Output the (x, y) coordinate of the center of the cell containing the given text.  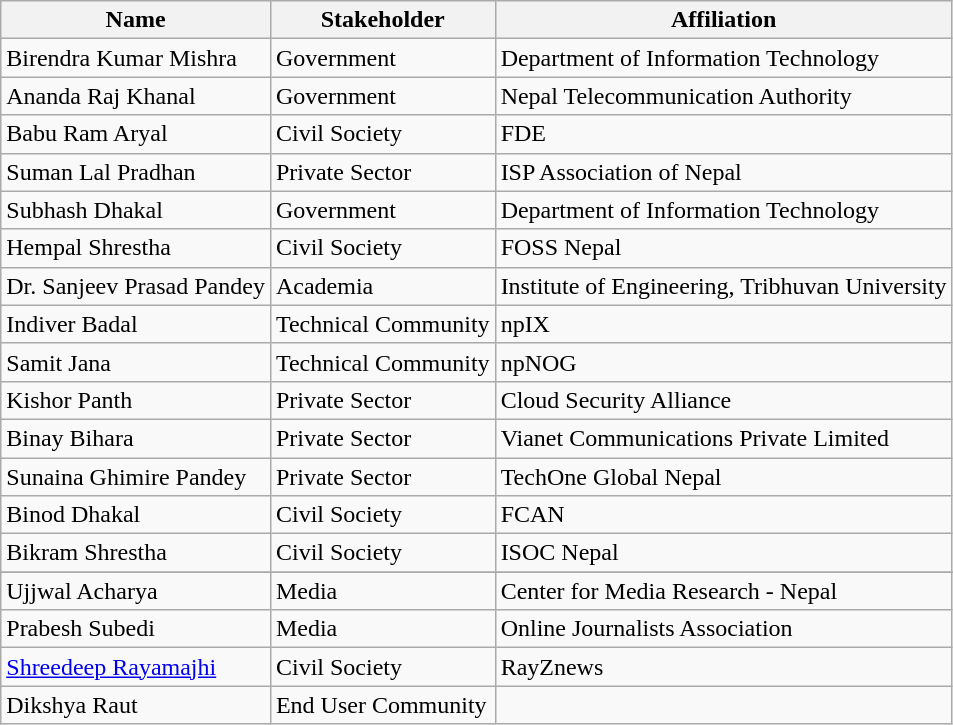
Sunaina Ghimire Pandey (136, 477)
FDE (724, 134)
Hempal Shrestha (136, 248)
Binod Dhakal (136, 515)
ISP Association of Nepal (724, 172)
Prabesh Subedi (136, 629)
npNOG (724, 362)
FCAN (724, 515)
FOSS Nepal (724, 248)
Binay Bihara (136, 438)
Center for Media Research - Nepal (724, 591)
Birendra Kumar Mishra (136, 58)
Online Journalists Association (724, 629)
Vianet Communications Private Limited (724, 438)
Dr. Sanjeev Prasad Pandey (136, 286)
Suman Lal Pradhan (136, 172)
Subhash Dhakal (136, 210)
Bikram Shrestha (136, 553)
Affiliation (724, 20)
Babu Ram Aryal (136, 134)
Cloud Security Alliance (724, 400)
Ujjwal Acharya (136, 591)
npIX (724, 324)
Institute of Engineering, Tribhuvan University (724, 286)
Kishor Panth (136, 400)
Stakeholder (382, 20)
Nepal Telecommunication Authority (724, 96)
TechOne Global Nepal (724, 477)
End User Community (382, 705)
Shreedeep Rayamajhi (136, 667)
ISOC Nepal (724, 553)
Ananda Raj Khanal (136, 96)
Academia (382, 286)
Indiver Badal (136, 324)
Samit Jana (136, 362)
Name (136, 20)
Dikshya Raut (136, 705)
RayZnews (724, 667)
